Scan for the cell matching the given text and deliver its (x, y) coordinate at center. 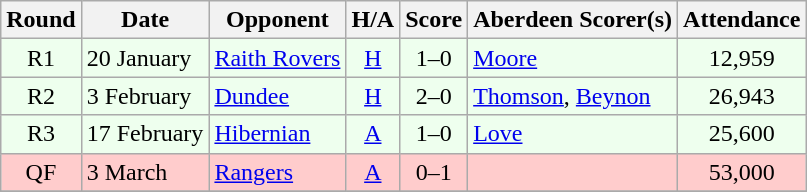
Date (145, 20)
26,943 (742, 96)
12,959 (742, 58)
Dundee (278, 96)
Love (573, 134)
2–0 (434, 96)
25,600 (742, 134)
3 February (145, 96)
R3 (41, 134)
Raith Rovers (278, 58)
Attendance (742, 20)
Round (41, 20)
R1 (41, 58)
17 February (145, 134)
20 January (145, 58)
Opponent (278, 20)
Aberdeen Scorer(s) (573, 20)
H/A (373, 20)
Score (434, 20)
53,000 (742, 172)
R2 (41, 96)
Rangers (278, 172)
3 March (145, 172)
Moore (573, 58)
0–1 (434, 172)
Hibernian (278, 134)
QF (41, 172)
Thomson, Beynon (573, 96)
